Find where the given text appears and provide that cell's center as [X, Y] coordinate. 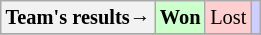
Team's results→ [78, 17]
Lost [228, 17]
Won [180, 17]
